For the text-containing cell, return its midpoint in (x, y) coordinate format. 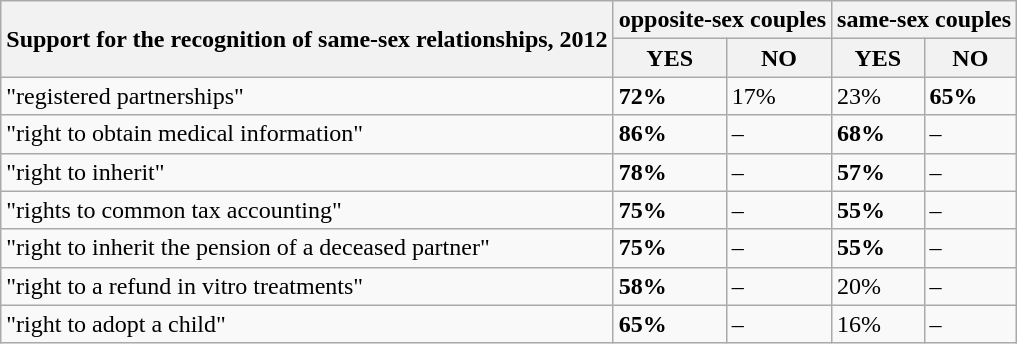
same-sex couples (924, 20)
Support for the recognition of same-sex relationships, 2012 (307, 39)
57% (878, 172)
58% (670, 286)
"registered partnerships" (307, 96)
"right to obtain medical information" (307, 134)
78% (670, 172)
86% (670, 134)
"right to inherit" (307, 172)
"right to adopt a child" (307, 324)
16% (878, 324)
opposite-sex couples (722, 20)
23% (878, 96)
"right to a refund in vitro treatments" (307, 286)
"right to inherit the pension of a deceased partner" (307, 248)
17% (778, 96)
20% (878, 286)
72% (670, 96)
68% (878, 134)
"rights to common tax accounting" (307, 210)
